Pinpoint the cell where the given text exists, returning its (X, Y) midpoint coordinate. 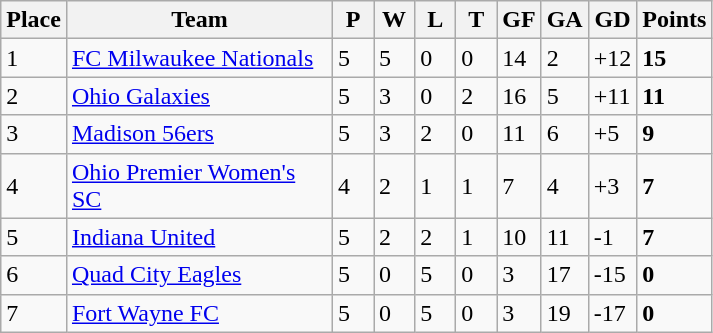
-1 (612, 237)
Quad City Eagles (199, 275)
17 (564, 275)
Ohio Premier Women's SC (199, 186)
15 (674, 58)
GF (519, 20)
GD (612, 20)
W (394, 20)
Indiana United (199, 237)
-17 (612, 313)
+3 (612, 186)
-15 (612, 275)
16 (519, 96)
9 (674, 134)
P (354, 20)
19 (564, 313)
14 (519, 58)
Ohio Galaxies (199, 96)
Points (674, 20)
FC Milwaukee Nationals (199, 58)
+5 (612, 134)
L (436, 20)
+12 (612, 58)
Madison 56ers (199, 134)
10 (519, 237)
T (476, 20)
GA (564, 20)
Place (34, 20)
Fort Wayne FC (199, 313)
+11 (612, 96)
Team (199, 20)
